From the cell containing the given text, extract its center point as (x, y) coordinate. 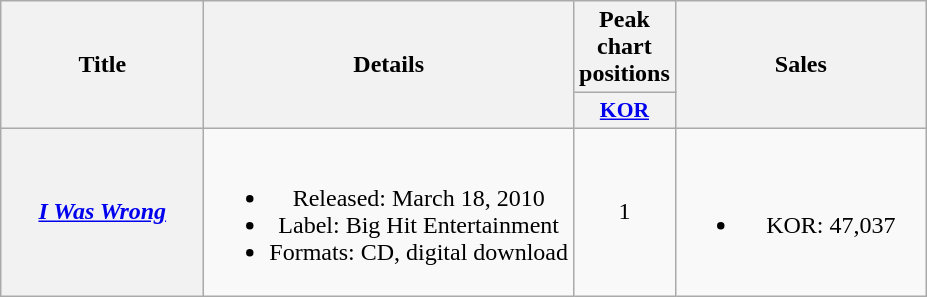
I Was Wrong (102, 212)
Released: March 18, 2010Label: Big Hit EntertainmentFormats: CD, digital download (389, 212)
KOR (625, 111)
Sales (800, 65)
Details (389, 65)
1 (625, 212)
Title (102, 65)
Peak chart positions (625, 47)
KOR: 47,037 (800, 212)
